Determine the (x, y) coordinate at the center of the cell enclosing the given text.  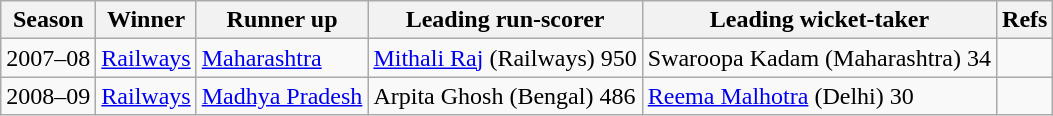
2007–08 (48, 58)
Reema Malhotra (Delhi) 30 (819, 96)
Madhya Pradesh (282, 96)
Maharashtra (282, 58)
Leading wicket-taker (819, 20)
Arpita Ghosh (Bengal) 486 (505, 96)
2008–09 (48, 96)
Leading run-scorer (505, 20)
Season (48, 20)
Runner up (282, 20)
Refs (1025, 20)
Swaroopa Kadam (Maharashtra) 34 (819, 58)
Winner (146, 20)
Mithali Raj (Railways) 950 (505, 58)
